Extract the (X, Y) coordinate from the center of the cell holding the provided text.  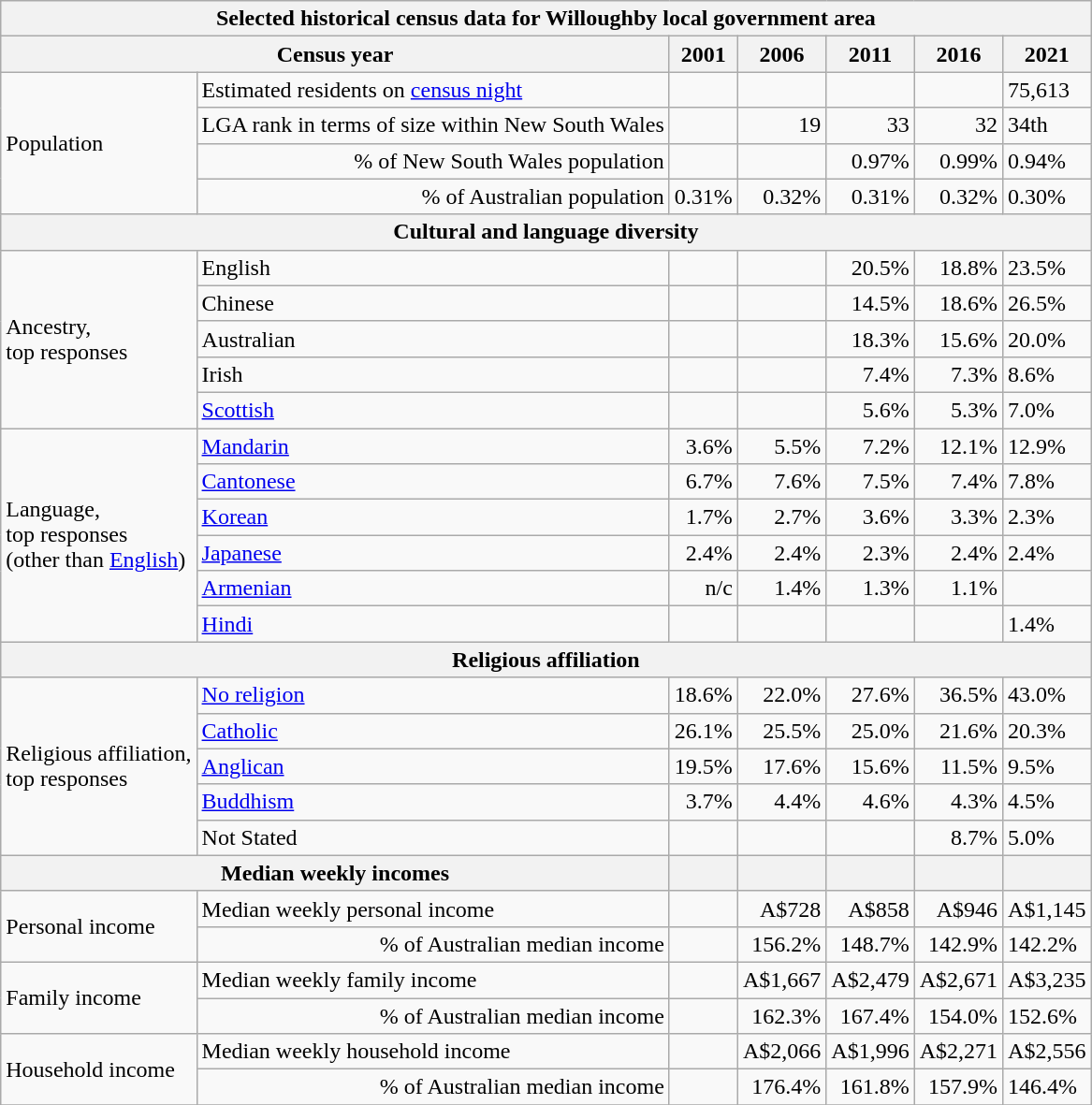
Armenian (432, 589)
5.3% (958, 410)
English (432, 268)
14.5% (870, 303)
25.0% (870, 731)
Language,top responses(other than English) (99, 535)
19.5% (704, 766)
4.4% (781, 802)
20.3% (1047, 731)
Religious affiliation (546, 660)
Anglican (432, 766)
142.9% (958, 944)
18.3% (870, 339)
22.0% (781, 695)
1.7% (704, 517)
A$728 (781, 909)
34th (1047, 125)
A$2,671 (958, 980)
2001 (704, 54)
Religious affiliation,top responses (99, 766)
157.9% (958, 1087)
2.7% (781, 517)
No religion (432, 695)
Hindi (432, 624)
7.3% (958, 374)
2006 (781, 54)
Chinese (432, 303)
167.4% (870, 1015)
Median weekly personal income (432, 909)
Buddhism (432, 802)
Australian (432, 339)
11.5% (958, 766)
154.0% (958, 1015)
156.2% (781, 944)
9.5% (1047, 766)
A$2,556 (1047, 1052)
8.7% (958, 837)
Catholic (432, 731)
A$1,667 (781, 980)
5.6% (870, 410)
0.97% (870, 161)
A$1,145 (1047, 909)
2016 (958, 54)
43.0% (1047, 695)
162.3% (781, 1015)
3.3% (958, 517)
Median weekly family income (432, 980)
18.8% (958, 268)
20.0% (1047, 339)
33 (870, 125)
6.7% (704, 482)
A$3,235 (1047, 980)
Population (99, 143)
Irish (432, 374)
Ancestry,top responses (99, 339)
Cultural and language diversity (546, 232)
7.2% (870, 446)
8.6% (1047, 374)
12.1% (958, 446)
7.6% (781, 482)
20.5% (870, 268)
12.9% (1047, 446)
Mandarin (432, 446)
Scottish (432, 410)
Cantonese (432, 482)
1.1% (958, 589)
26.1% (704, 731)
176.4% (781, 1087)
0.99% (958, 161)
146.4% (1047, 1087)
142.2% (1047, 944)
2021 (1047, 54)
Household income (99, 1069)
A$1,996 (870, 1052)
Median weekly incomes (335, 873)
7.5% (870, 482)
25.5% (781, 731)
75,613 (1047, 90)
27.6% (870, 695)
% of Australian population (432, 196)
Census year (335, 54)
5.0% (1047, 837)
161.8% (870, 1087)
A$2,066 (781, 1052)
17.6% (781, 766)
26.5% (1047, 303)
19 (781, 125)
7.0% (1047, 410)
Personal income (99, 926)
Family income (99, 997)
32 (958, 125)
21.6% (958, 731)
A$946 (958, 909)
7.8% (1047, 482)
36.5% (958, 695)
% of New South Wales population (432, 161)
1.3% (870, 589)
2011 (870, 54)
23.5% (1047, 268)
0.30% (1047, 196)
148.7% (870, 944)
152.6% (1047, 1015)
Korean (432, 517)
Estimated residents on census night (432, 90)
4.3% (958, 802)
A$2,271 (958, 1052)
Japanese (432, 553)
n/c (704, 589)
A$858 (870, 909)
5.5% (781, 446)
LGA rank in terms of size within New South Wales (432, 125)
3.7% (704, 802)
4.6% (870, 802)
Selected historical census data for Willoughby local government area (546, 19)
Not Stated (432, 837)
4.5% (1047, 802)
Median weekly household income (432, 1052)
A$2,479 (870, 980)
0.94% (1047, 161)
